Locate the cell with the specified text and output its [x, y] center coordinate. 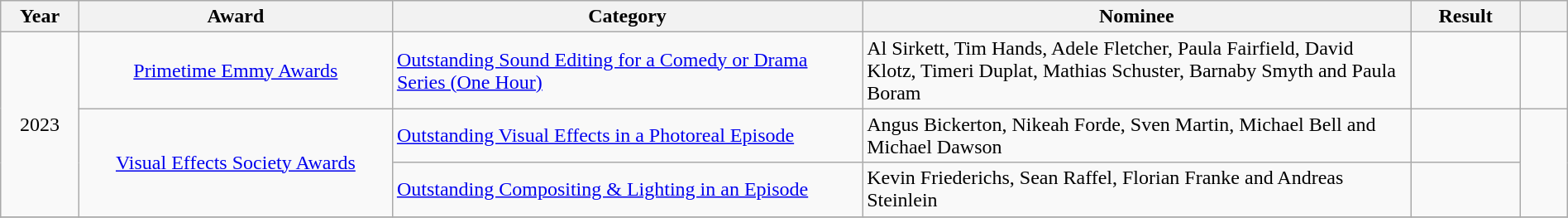
Nominee [1136, 17]
Al Sirkett, Tim Hands, Adele Fletcher, Paula Fairfield, David Klotz, Timeri Duplat, Mathias Schuster, Barnaby Smyth and Paula Boram [1136, 70]
Angus Bickerton, Nikeah Forde, Sven Martin, Michael Bell and Michael Dawson [1136, 136]
Visual Effects Society Awards [235, 162]
Outstanding Sound Editing for a Comedy or Drama Series (One Hour) [627, 70]
Result [1465, 17]
Outstanding Visual Effects in a Photoreal Episode [627, 136]
2023 [40, 124]
Category [627, 17]
Primetime Emmy Awards [235, 70]
Year [40, 17]
Award [235, 17]
Outstanding Compositing & Lighting in an Episode [627, 189]
Kevin Friederichs, Sean Raffel, Florian Franke and Andreas Steinlein [1136, 189]
